Extract the [x, y] coordinate from the center of the cell holding the provided text.  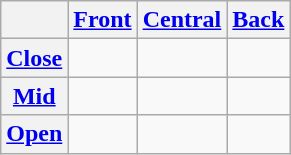
Close [34, 58]
Back [258, 20]
Central [182, 20]
Open [34, 134]
Mid [34, 96]
Front [102, 20]
